Capture the cell that displays the provided text and extract its [X, Y] central coordinate. 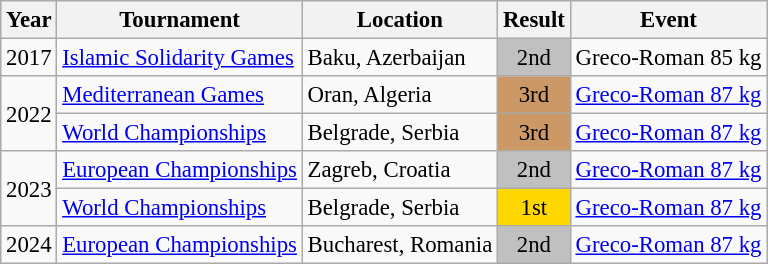
Baku, Azerbaijan [400, 58]
Event [668, 20]
Oran, Algeria [400, 95]
2024 [29, 245]
Bucharest, Romania [400, 245]
2023 [29, 188]
2017 [29, 58]
Result [534, 20]
Zagreb, Croatia [400, 170]
Greco-Roman 85 kg [668, 58]
Location [400, 20]
Islamic Solidarity Games [180, 58]
1st [534, 208]
Year [29, 20]
Tournament [180, 20]
Mediterranean Games [180, 95]
2022 [29, 114]
